Search for the cell housing the specified text and yield its (x, y) center coordinate. 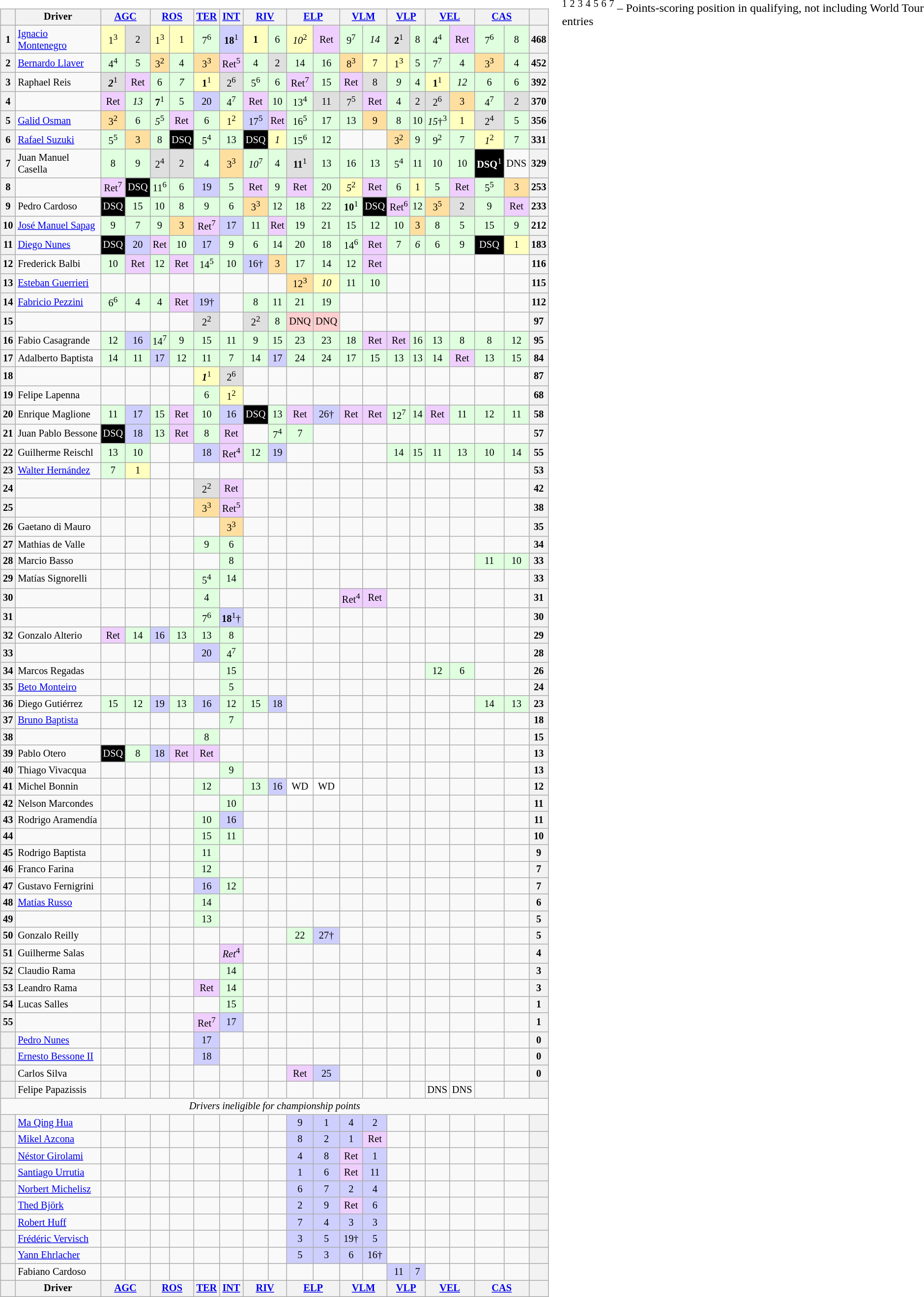
Gonzalo Alterio (58, 635)
56 (256, 83)
370 (539, 101)
Fabio Casagrande (58, 340)
Santiago Urrutia (58, 1173)
Enrique Maglione (58, 415)
Ignacio Montenegro (58, 39)
84 (539, 358)
102 (300, 39)
Yann Ehrlacher (58, 1255)
75 (351, 101)
95 (539, 340)
115 (539, 283)
Frederick Balbi (58, 264)
253 (539, 187)
46 (8, 870)
Gustavo Fernigrini (58, 886)
39 (8, 754)
Galid Osman (58, 121)
Rafael Suzuki (58, 140)
26† (326, 415)
183 (539, 245)
Fabiano Cardoso (58, 1272)
27 (8, 545)
Rodrigo Baptista (58, 853)
Ma Qing Hua (58, 1123)
Thiago Vivacqua (58, 770)
Pedro Nunes (58, 1040)
Drivers ineligible for championship points (274, 1106)
Bernardo Llaver (58, 63)
134 (300, 101)
77 (437, 63)
57 (539, 434)
Michel Bonnin (58, 787)
Matías Signorelli (58, 579)
66 (113, 302)
Juan Pablo Bessone (58, 434)
Pedro Cardoso (58, 206)
181† (231, 618)
87 (539, 377)
Marcos Regadas (58, 671)
212 (539, 225)
74 (277, 434)
Lucas Salles (58, 1004)
Juan Manuel Casella (58, 164)
Bruno Baptista (58, 721)
37 (8, 721)
Norbert Michelisz (58, 1189)
Raphael Reis (58, 83)
Rodrigo Aramendía (58, 820)
Gaetano di Mauro (58, 527)
Thed Björk (58, 1206)
50 (8, 936)
41 (8, 787)
452 (539, 63)
181 (231, 39)
43 (8, 820)
58 (539, 415)
68 (539, 395)
Frédéric Vervisch (58, 1239)
165 (300, 121)
175 (256, 121)
Leandro Rama (58, 988)
Fabricio Pezzini (58, 302)
DSQ1 (489, 164)
49 (8, 919)
Guilherme Reischl (58, 452)
111 (300, 164)
Carlos Silva (58, 1073)
101 (351, 206)
Gonzalo Reilly (58, 936)
Matías Russo (58, 903)
233 (539, 206)
Walter Hernández (58, 471)
Mathias de Valle (58, 545)
Beto Monteiro (58, 687)
83 (351, 63)
Guilherme Salas (58, 954)
145 (207, 264)
92 (437, 140)
51 (8, 954)
Franco Farina (58, 870)
Diego Nunes (58, 245)
107 (256, 164)
15†3 (437, 121)
Felipe Papazissis (58, 1090)
Robert Huff (58, 1222)
127 (399, 415)
329 (539, 164)
Néstor Girolami (58, 1156)
27† (326, 936)
392 (539, 83)
Adalberto Baptista (58, 358)
156 (300, 140)
112 (539, 302)
José Manuel Sapag (58, 225)
356 (539, 121)
Nelson Marcondes (58, 803)
147 (160, 340)
45 (8, 853)
Marcio Basso (58, 561)
331 (539, 140)
Ernesto Bessone II (58, 1057)
Esteban Guerrieri (58, 283)
468 (539, 39)
40 (8, 770)
146 (351, 245)
71 (160, 101)
Mikel Azcona (58, 1140)
36 (8, 704)
Ret6 (399, 206)
48 (8, 903)
Pablo Otero (58, 754)
Felipe Lapenna (58, 395)
123 (300, 283)
Diego Gutiérrez (58, 704)
Claudio Rama (58, 972)
